Find where the given text appears and provide that cell's center as (x, y) coordinate. 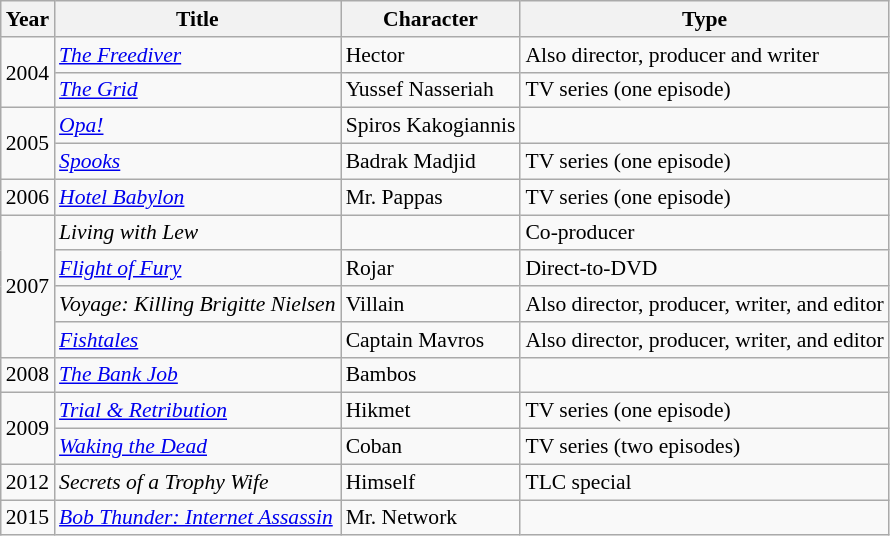
Secrets of a Trophy Wife (198, 482)
Mr. Pappas (431, 197)
Co-producer (704, 233)
Spooks (198, 162)
The Bank Job (198, 375)
Voyage: Killing Brigitte Nielsen (198, 304)
Flight of Fury (198, 269)
TV series (two episodes) (704, 447)
Hikmet (431, 411)
Hotel Babylon (198, 197)
2006 (28, 197)
2007 (28, 286)
2008 (28, 375)
Character (431, 19)
Spiros Kakogiannis (431, 126)
Living with Lew (198, 233)
Bob Thunder: Internet Assassin (198, 518)
2005 (28, 144)
Coban (431, 447)
Year (28, 19)
Villain (431, 304)
2004 (28, 72)
Title (198, 19)
Mr. Network (431, 518)
Fishtales (198, 340)
Also director, producer and writer (704, 55)
Trial & Retribution (198, 411)
Yussef Nasseriah (431, 90)
Rojar (431, 269)
Bambos (431, 375)
Waking the Dead (198, 447)
Himself (431, 482)
Hector (431, 55)
Opa! (198, 126)
2012 (28, 482)
Badrak Madjid (431, 162)
2009 (28, 428)
Direct-to-DVD (704, 269)
2015 (28, 518)
The Freediver (198, 55)
The Grid (198, 90)
Captain Mavros (431, 340)
TLC special (704, 482)
Type (704, 19)
